Capture the cell that displays the provided text and extract its [X, Y] central coordinate. 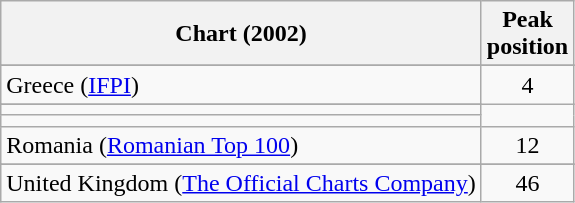
12 [527, 145]
4 [527, 85]
46 [527, 183]
Romania (Romanian Top 100) [242, 145]
Peakposition [527, 34]
Chart (2002) [242, 34]
Greece (IFPI) [242, 85]
United Kingdom (The Official Charts Company) [242, 183]
